Capture the cell that displays the provided text and extract its [X, Y] central coordinate. 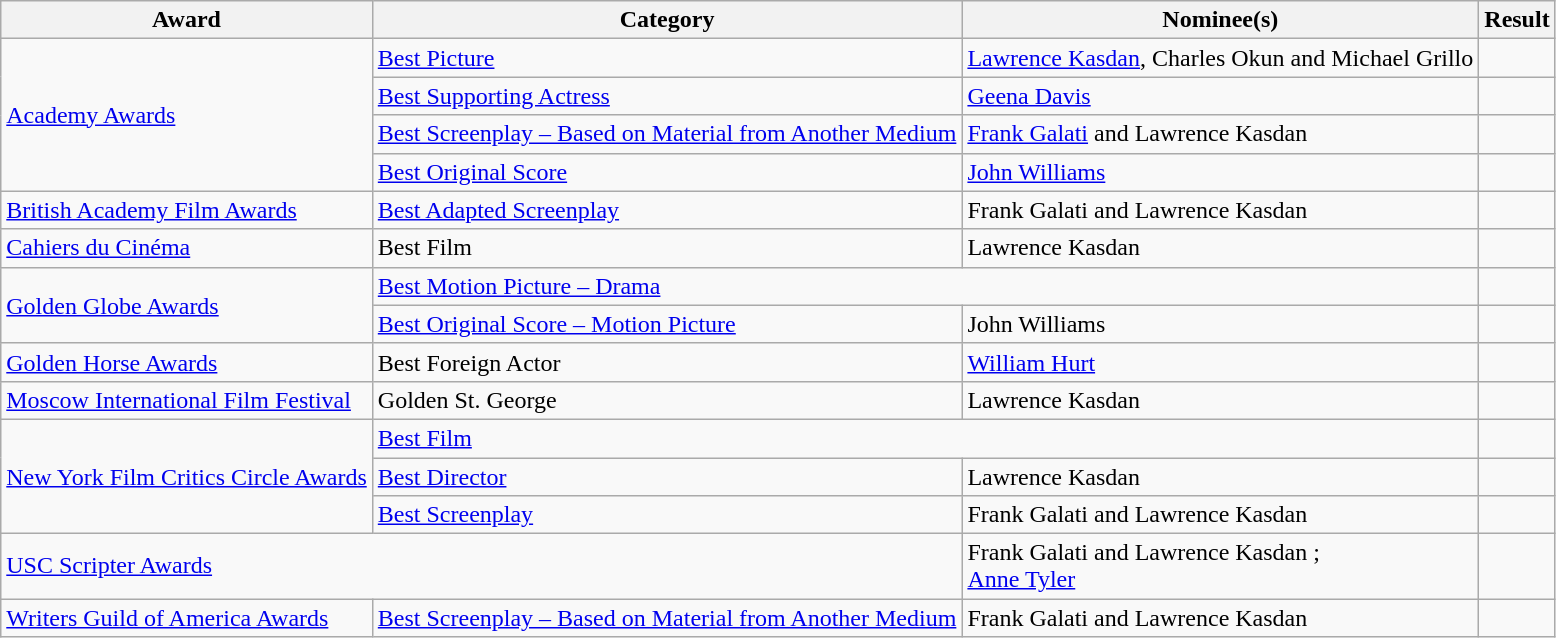
Golden Globe Awards [187, 305]
New York Film Critics Circle Awards [187, 476]
Golden St. George [667, 400]
Nominee(s) [1220, 20]
Best Foreign Actor [667, 362]
Best Adapted Screenplay [667, 210]
Category [667, 20]
Best Original Score [667, 172]
Cahiers du Cinéma [187, 248]
Best Director [667, 477]
Moscow International Film Festival [187, 400]
Award [187, 20]
Best Motion Picture – Drama [925, 286]
British Academy Film Awards [187, 210]
Frank Galati and Lawrence Kasdan ; Anne Tyler [1220, 566]
Result [1517, 20]
Best Original Score – Motion Picture [667, 324]
USC Scripter Awards [482, 566]
Golden Horse Awards [187, 362]
Best Supporting Actress [667, 96]
Best Picture [667, 58]
Lawrence Kasdan, Charles Okun and Michael Grillo [1220, 58]
Best Screenplay [667, 515]
Academy Awards [187, 115]
Writers Guild of America Awards [187, 618]
Geena Davis [1220, 96]
William Hurt [1220, 362]
